Identify which cell holds the provided text, then report its [X, Y] central coordinate. 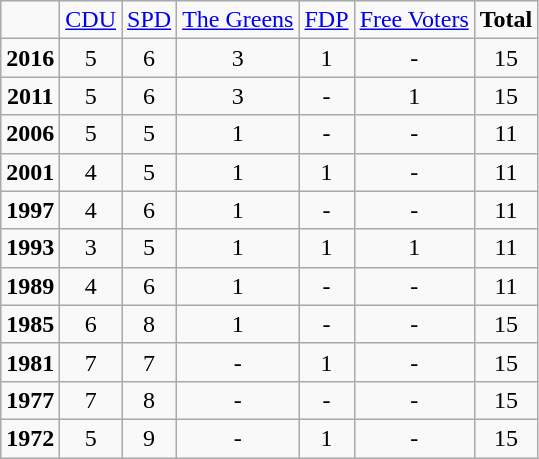
Free Voters [414, 20]
1989 [30, 286]
1972 [30, 438]
1981 [30, 362]
1977 [30, 400]
SPD [150, 20]
FDP [326, 20]
1997 [30, 210]
The Greens [238, 20]
1985 [30, 324]
Total [506, 20]
9 [150, 438]
2006 [30, 134]
1993 [30, 248]
2011 [30, 96]
CDU [91, 20]
2001 [30, 172]
2016 [30, 58]
